Capture the cell that displays the provided text and extract its [X, Y] central coordinate. 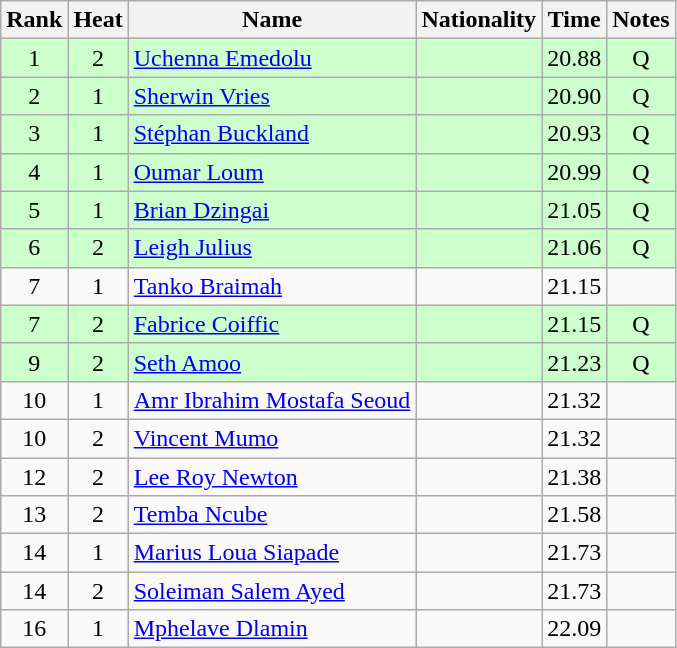
Fabrice Coiffic [272, 324]
Name [272, 20]
Leigh Julius [272, 248]
13 [34, 515]
21.23 [574, 362]
Vincent Mumo [272, 438]
12 [34, 477]
16 [34, 629]
22.09 [574, 629]
6 [34, 248]
21.06 [574, 248]
Nationality [479, 20]
3 [34, 134]
Mphelave Dlamin [272, 629]
Rank [34, 20]
Marius Loua Siapade [272, 553]
Time [574, 20]
21.58 [574, 515]
9 [34, 362]
Notes [641, 20]
20.93 [574, 134]
Heat [98, 20]
5 [34, 210]
20.99 [574, 172]
21.05 [574, 210]
Lee Roy Newton [272, 477]
Temba Ncube [272, 515]
Amr Ibrahim Mostafa Seoud [272, 400]
20.90 [574, 96]
Tanko Braimah [272, 286]
20.88 [574, 58]
Sherwin Vries [272, 96]
Oumar Loum [272, 172]
Stéphan Buckland [272, 134]
Seth Amoo [272, 362]
Brian Dzingai [272, 210]
4 [34, 172]
Soleiman Salem Ayed [272, 591]
Uchenna Emedolu [272, 58]
21.38 [574, 477]
